Find where the given text appears and provide that cell's center as [x, y] coordinate. 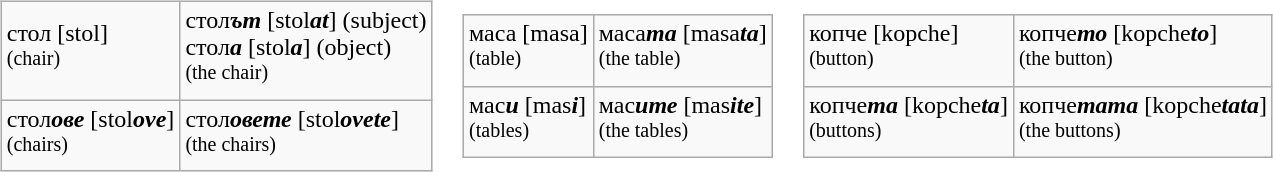
маса [masa](table) [529, 51]
масите [masite](the tables) [682, 122]
копчето [kopcheto](the button) [1142, 51]
копче [kopche](button) [909, 51]
столът [stolat] (subject)стола [stola] (object)(the chair) [306, 50]
стол [stol](chair) [90, 50]
столове [stolove](chairs) [90, 136]
копчета [kopcheta](buttons) [909, 122]
маси [masi](tables) [529, 122]
масата [masata](the table) [682, 51]
столовете [stolovete](the chairs) [306, 136]
копчетата [kopchetata](the buttons) [1142, 122]
